Determine the [X, Y] coordinate at the center of the cell enclosing the given text.  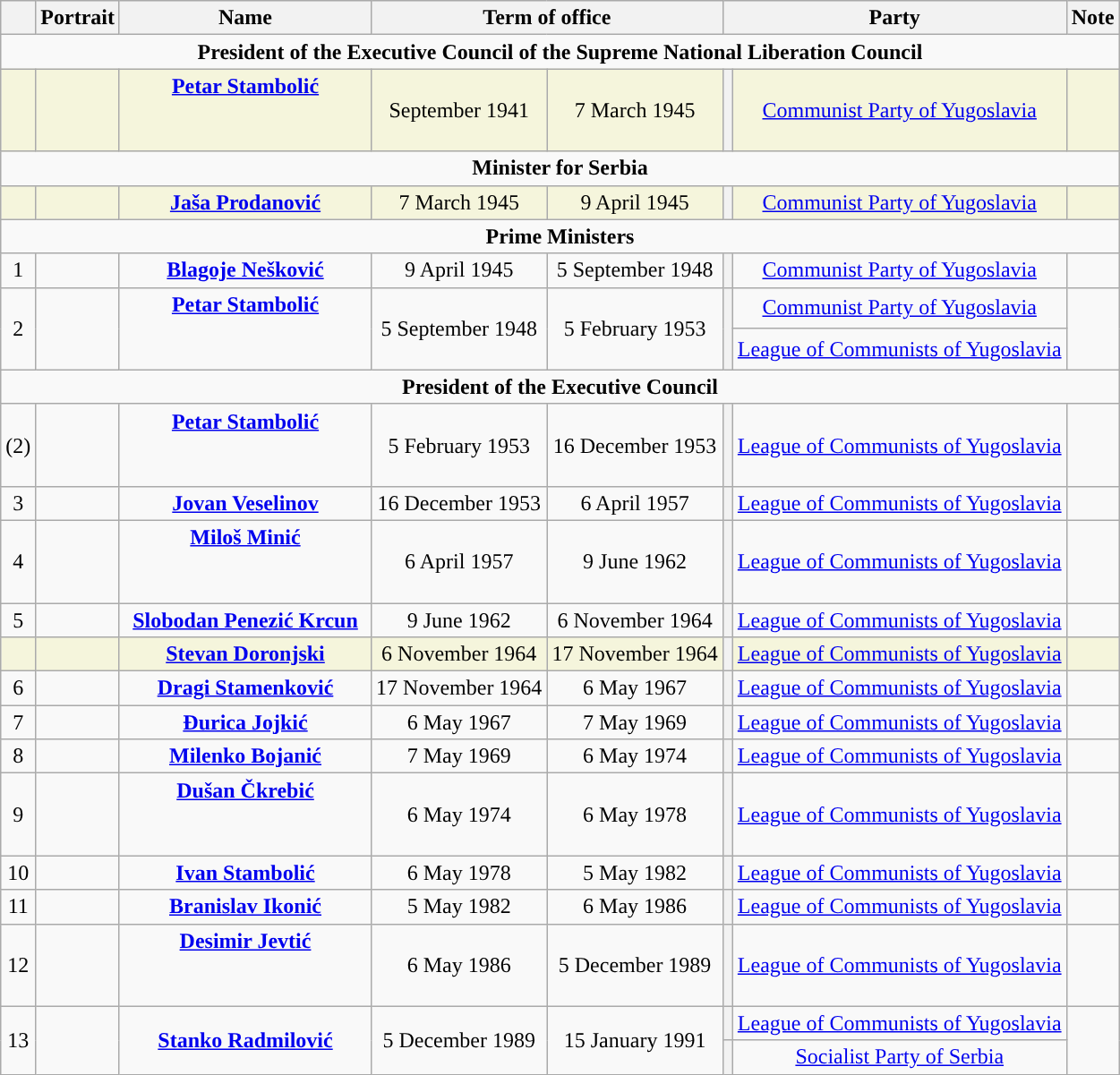
Stevan Doronjski [245, 654]
Socialist Party of Serbia [899, 1057]
Ivan Stambolić [245, 873]
Jaša Prodanović [245, 202]
Minister for Serbia [560, 168]
Jovan Veselinov [245, 503]
2 [18, 328]
Portrait [78, 18]
Prime Ministers [560, 236]
3 [18, 503]
8 [18, 756]
Dušan Čkrebić [245, 815]
Stanko Radmilović [245, 1040]
Đurica Jojkić [245, 722]
Desimir Jevtić [245, 965]
Party [894, 18]
Milenko Bojanić [245, 756]
7 [18, 722]
Blagoje Nešković [245, 270]
September 1941 [459, 110]
Name [245, 18]
15 January 1991 [635, 1040]
President of the Executive Council [560, 387]
13 [18, 1040]
10 [18, 873]
Note [1092, 18]
Branislav Ikonić [245, 907]
Dragi Stamenković [245, 688]
President of the Executive Council of the Supreme National Liberation Council [560, 52]
11 [18, 907]
Miloš Minić [245, 561]
12 [18, 965]
4 [18, 561]
(2) [18, 445]
Slobodan Penezić Krcun [245, 620]
5 [18, 620]
6 [18, 688]
1 [18, 270]
9 [18, 815]
Term of office [548, 18]
